Search for the cell housing the specified text and yield its [x, y] center coordinate. 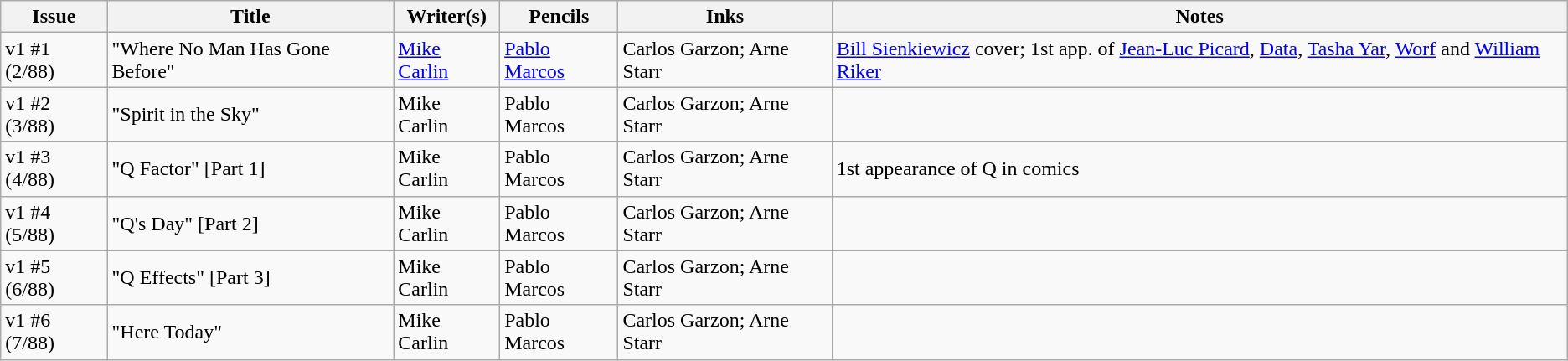
"Q Effects" [Part 3] [250, 278]
Bill Sienkiewicz cover; 1st app. of Jean-Luc Picard, Data, Tasha Yar, Worf and William Riker [1199, 60]
Inks [725, 17]
"Q's Day" [Part 2] [250, 223]
v1 #4 (5/88) [54, 223]
1st appearance of Q in comics [1199, 169]
Title [250, 17]
"Q Factor" [Part 1] [250, 169]
v1 #6 (7/88) [54, 332]
v1 #2 (3/88) [54, 114]
Issue [54, 17]
Notes [1199, 17]
"Spirit in the Sky" [250, 114]
Writer(s) [447, 17]
v1 #1 (2/88) [54, 60]
Pencils [560, 17]
v1 #3 (4/88) [54, 169]
"Where No Man Has Gone Before" [250, 60]
"Here Today" [250, 332]
v1 #5 (6/88) [54, 278]
